Determine the (X, Y) coordinate at the center of the cell enclosing the given text.  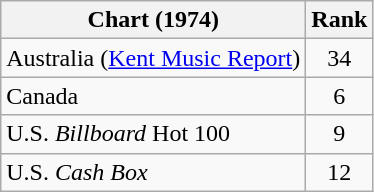
U.S. Cash Box (154, 172)
Chart (1974) (154, 20)
Canada (154, 96)
U.S. Billboard Hot 100 (154, 134)
34 (340, 58)
Rank (340, 20)
Australia (Kent Music Report) (154, 58)
12 (340, 172)
9 (340, 134)
6 (340, 96)
